Search for the cell housing the specified text and yield its (x, y) center coordinate. 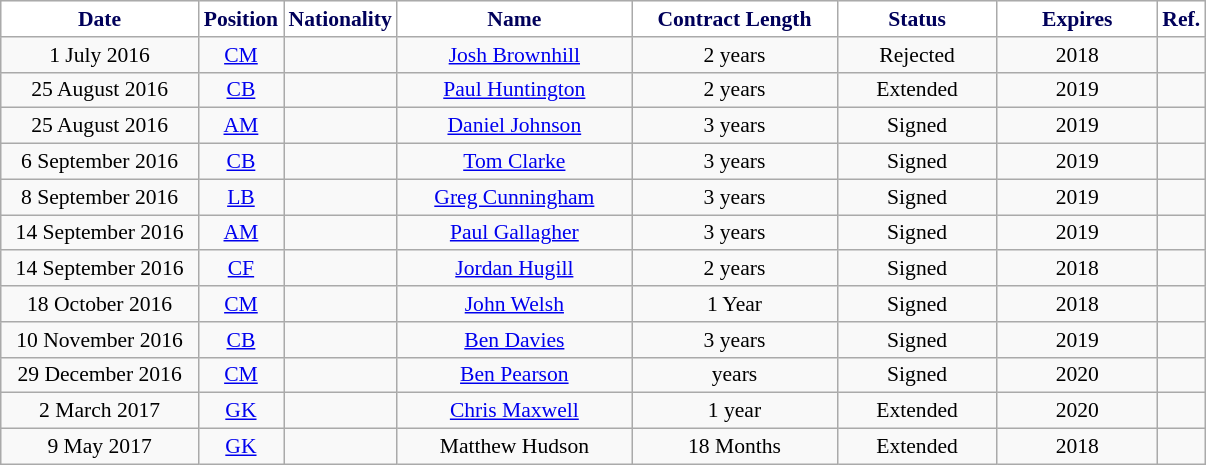
Position (240, 19)
Paul Gallagher (514, 233)
6 September 2016 (100, 162)
Contract Length (734, 19)
Daniel Johnson (514, 126)
8 September 2016 (100, 197)
Ben Davies (514, 340)
18 Months (734, 447)
Chris Maxwell (514, 411)
2 March 2017 (100, 411)
Greg Cunningham (514, 197)
Paul Huntington (514, 90)
Ref. (1181, 19)
Date (100, 19)
9 May 2017 (100, 447)
John Welsh (514, 304)
Name (514, 19)
Jordan Hugill (514, 269)
1 Year (734, 304)
Rejected (917, 55)
Expires (1077, 19)
1 year (734, 411)
LB (240, 197)
CF (240, 269)
years (734, 375)
Josh Brownhill (514, 55)
18 October 2016 (100, 304)
Matthew Hudson (514, 447)
Ben Pearson (514, 375)
1 July 2016 (100, 55)
Nationality (340, 19)
Status (917, 19)
10 November 2016 (100, 340)
Tom Clarke (514, 162)
29 December 2016 (100, 375)
